For the text-containing cell, return its midpoint in [X, Y] coordinate format. 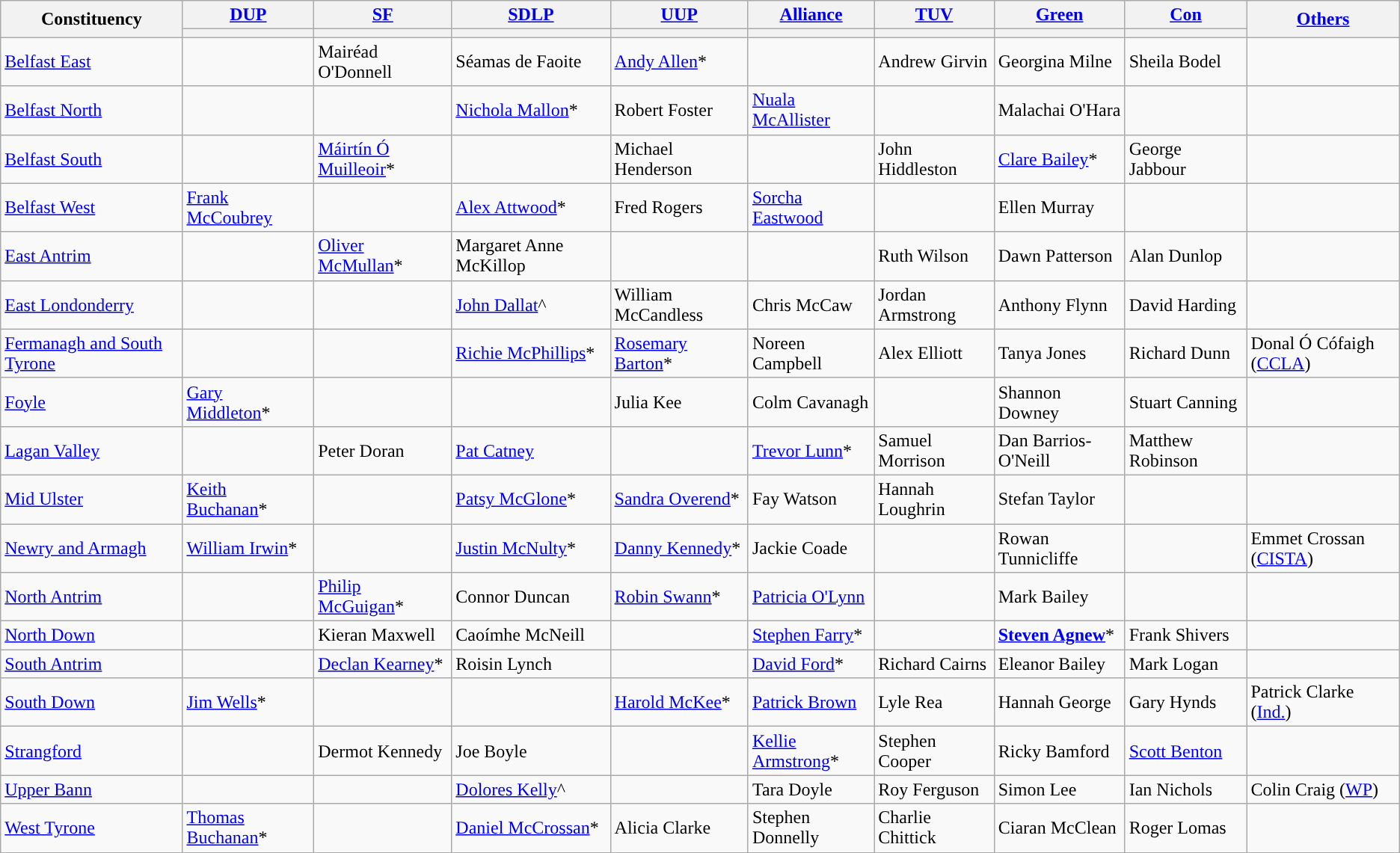
Ellen Murray [1059, 208]
East Londonderry [91, 305]
Sorcha Eastwood [811, 208]
Stefan Taylor [1059, 499]
Frank Shivers [1186, 635]
Jordan Armstrong [934, 305]
Alex Attwood* [531, 208]
Hannah George [1059, 703]
Belfast North [91, 111]
UUP [679, 15]
Ruth Wilson [934, 256]
Thomas Buchanan* [248, 828]
Patricia O'Lynn [811, 597]
Ciaran McClean [1059, 828]
Foyle [91, 402]
Matthew Robinson [1186, 450]
Dermot Kennedy [383, 751]
George Jabbour [1186, 158]
Stephen Farry* [811, 635]
Pat Catney [531, 450]
Dolores Kelly^ [531, 789]
TUV [934, 15]
Stephen Cooper [934, 751]
Georgina Milne [1059, 61]
Jim Wells* [248, 703]
Julia Kee [679, 402]
Fred Rogers [679, 208]
Keith Buchanan* [248, 499]
Ricky Bamford [1059, 751]
Belfast South [91, 158]
Tara Doyle [811, 789]
Daniel McCrossan* [531, 828]
Mark Bailey [1059, 597]
Andy Allen* [679, 61]
Stuart Canning [1186, 402]
Eleanor Bailey [1059, 664]
Declan Kearney* [383, 664]
Nuala McAllister [811, 111]
Séamas de Faoite [531, 61]
Dawn Patterson [1059, 256]
Rosemary Barton* [679, 353]
Mark Logan [1186, 664]
Charlie Chittick [934, 828]
DUP [248, 15]
John Hiddleston [934, 158]
Belfast East [91, 61]
Stephen Donnelly [811, 828]
Noreen Campbell [811, 353]
Máirtín Ó Muilleoir* [383, 158]
SDLP [531, 15]
Trevor Lunn* [811, 450]
David Ford* [811, 664]
Alan Dunlop [1186, 256]
South Down [91, 703]
Patrick Brown [811, 703]
Emmet Crossan (CISTA) [1323, 547]
Oliver McMullan* [383, 256]
Malachai O'Hara [1059, 111]
Anthony Flynn [1059, 305]
Kieran Maxwell [383, 635]
North Down [91, 635]
Gary Middleton* [248, 402]
Chris McCaw [811, 305]
Frank McCoubrey [248, 208]
William McCandless [679, 305]
Dan Barrios-O'Neill [1059, 450]
Alliance [811, 15]
Shannon Downey [1059, 402]
Patrick Clarke (Ind.) [1323, 703]
Joe Boyle [531, 751]
Justin McNulty* [531, 547]
Alicia Clarke [679, 828]
Roger Lomas [1186, 828]
Connor Duncan [531, 597]
Andrew Girvin [934, 61]
Caoímhe McNeill [531, 635]
Colm Cavanagh [811, 402]
Colin Craig (WP) [1323, 789]
Margaret Anne McKillop [531, 256]
Mid Ulster [91, 499]
Clare Bailey* [1059, 158]
Scott Benton [1186, 751]
Donal Ó Cófaigh (CCLA) [1323, 353]
Fay Watson [811, 499]
Strangford [91, 751]
Fermanagh and South Tyrone [91, 353]
Sheila Bodel [1186, 61]
Upper Bann [91, 789]
Samuel Morrison [934, 450]
SF [383, 15]
Robin Swann* [679, 597]
Richard Dunn [1186, 353]
North Antrim [91, 597]
Robert Foster [679, 111]
Lyle Rea [934, 703]
Kellie Armstrong* [811, 751]
Michael Henderson [679, 158]
John Dallat^ [531, 305]
Roy Ferguson [934, 789]
Constituency [91, 19]
Green [1059, 15]
Roisin Lynch [531, 664]
Ian Nichols [1186, 789]
Lagan Valley [91, 450]
Newry and Armagh [91, 547]
Hannah Loughrin [934, 499]
Tanya Jones [1059, 353]
David Harding [1186, 305]
Simon Lee [1059, 789]
William Irwin* [248, 547]
Philip McGuigan* [383, 597]
Jackie Coade [811, 547]
Sandra Overend* [679, 499]
Con [1186, 15]
Nichola Mallon* [531, 111]
South Antrim [91, 664]
Richard Cairns [934, 664]
Peter Doran [383, 450]
Danny Kennedy* [679, 547]
Patsy McGlone* [531, 499]
Steven Agnew* [1059, 635]
Rowan Tunnicliffe [1059, 547]
Others [1323, 19]
Alex Elliott [934, 353]
Richie McPhillips* [531, 353]
Belfast West [91, 208]
Harold McKee* [679, 703]
East Antrim [91, 256]
Gary Hynds [1186, 703]
West Tyrone [91, 828]
Mairéad O'Donnell [383, 61]
